Pinpoint the cell where the given text exists, returning its [X, Y] midpoint coordinate. 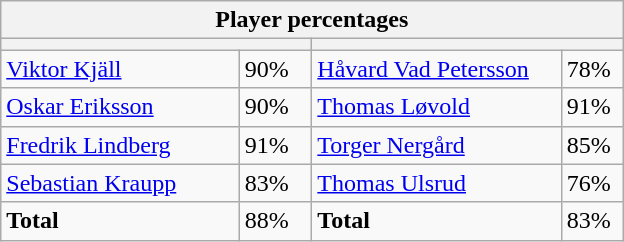
Viktor Kjäll [120, 69]
76% [592, 183]
78% [592, 69]
Håvard Vad Petersson [436, 69]
Player percentages [312, 20]
85% [592, 145]
88% [276, 221]
Fredrik Lindberg [120, 145]
Thomas Ulsrud [436, 183]
Oskar Eriksson [120, 107]
Torger Nergård [436, 145]
Thomas Løvold [436, 107]
Sebastian Kraupp [120, 183]
